Extract the (x, y) coordinate from the center of the cell holding the provided text.  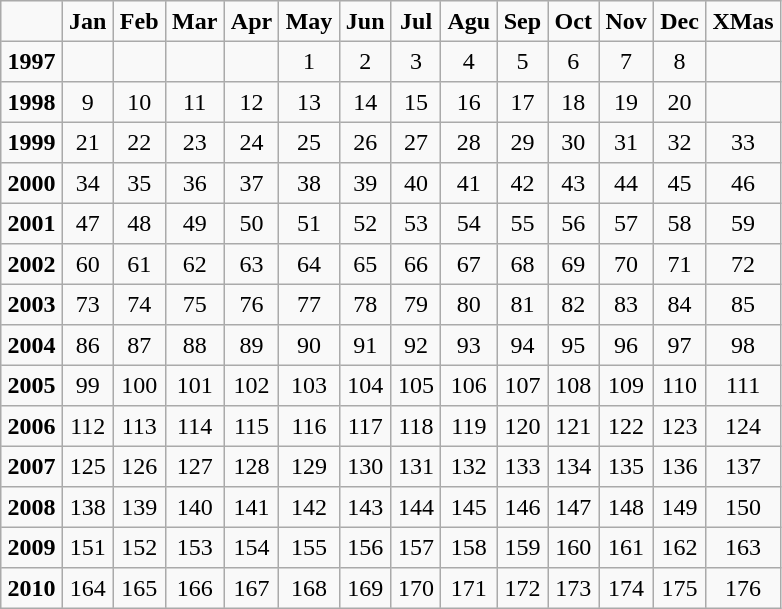
17 (522, 102)
83 (626, 304)
147 (574, 507)
77 (309, 304)
14 (365, 102)
1998 (32, 102)
Nov (626, 21)
140 (194, 507)
69 (574, 264)
51 (309, 223)
119 (469, 426)
108 (574, 385)
143 (365, 507)
125 (88, 466)
138 (88, 507)
75 (194, 304)
154 (252, 547)
172 (522, 588)
100 (139, 385)
130 (365, 466)
64 (309, 264)
118 (416, 426)
70 (626, 264)
92 (416, 345)
Sep (522, 21)
155 (309, 547)
158 (469, 547)
2003 (32, 304)
161 (626, 547)
68 (522, 264)
97 (679, 345)
163 (744, 547)
71 (679, 264)
29 (522, 142)
167 (252, 588)
53 (416, 223)
16 (469, 102)
Jun (365, 21)
157 (416, 547)
165 (139, 588)
169 (365, 588)
2004 (32, 345)
2 (365, 61)
23 (194, 142)
107 (522, 385)
136 (679, 466)
55 (522, 223)
99 (88, 385)
1999 (32, 142)
105 (416, 385)
66 (416, 264)
144 (416, 507)
121 (574, 426)
25 (309, 142)
128 (252, 466)
79 (416, 304)
85 (744, 304)
103 (309, 385)
18 (574, 102)
2006 (32, 426)
38 (309, 183)
81 (522, 304)
7 (626, 61)
XMas (744, 21)
96 (626, 345)
59 (744, 223)
76 (252, 304)
24 (252, 142)
26 (365, 142)
Dec (679, 21)
124 (744, 426)
166 (194, 588)
1997 (32, 61)
86 (88, 345)
73 (88, 304)
142 (309, 507)
2001 (32, 223)
133 (522, 466)
35 (139, 183)
33 (744, 142)
2008 (32, 507)
40 (416, 183)
123 (679, 426)
32 (679, 142)
2000 (32, 183)
22 (139, 142)
95 (574, 345)
156 (365, 547)
84 (679, 304)
152 (139, 547)
113 (139, 426)
57 (626, 223)
30 (574, 142)
89 (252, 345)
20 (679, 102)
May (309, 21)
151 (88, 547)
56 (574, 223)
Jul (416, 21)
9 (88, 102)
106 (469, 385)
Oct (574, 21)
102 (252, 385)
134 (574, 466)
153 (194, 547)
74 (139, 304)
21 (88, 142)
63 (252, 264)
112 (88, 426)
27 (416, 142)
58 (679, 223)
117 (365, 426)
173 (574, 588)
175 (679, 588)
3 (416, 61)
170 (416, 588)
54 (469, 223)
65 (365, 264)
11 (194, 102)
94 (522, 345)
116 (309, 426)
4 (469, 61)
101 (194, 385)
5 (522, 61)
120 (522, 426)
Feb (139, 21)
2007 (32, 466)
12 (252, 102)
91 (365, 345)
168 (309, 588)
43 (574, 183)
Agu (469, 21)
37 (252, 183)
Apr (252, 21)
10 (139, 102)
60 (88, 264)
150 (744, 507)
90 (309, 345)
67 (469, 264)
48 (139, 223)
78 (365, 304)
159 (522, 547)
132 (469, 466)
2009 (32, 547)
93 (469, 345)
127 (194, 466)
139 (139, 507)
15 (416, 102)
2002 (32, 264)
72 (744, 264)
164 (88, 588)
149 (679, 507)
1 (309, 61)
Mar (194, 21)
41 (469, 183)
114 (194, 426)
62 (194, 264)
36 (194, 183)
6 (574, 61)
176 (744, 588)
160 (574, 547)
115 (252, 426)
129 (309, 466)
50 (252, 223)
8 (679, 61)
126 (139, 466)
46 (744, 183)
135 (626, 466)
52 (365, 223)
141 (252, 507)
61 (139, 264)
145 (469, 507)
146 (522, 507)
111 (744, 385)
131 (416, 466)
13 (309, 102)
31 (626, 142)
2010 (32, 588)
122 (626, 426)
47 (88, 223)
39 (365, 183)
82 (574, 304)
Jan (88, 21)
148 (626, 507)
2005 (32, 385)
80 (469, 304)
162 (679, 547)
87 (139, 345)
104 (365, 385)
19 (626, 102)
137 (744, 466)
98 (744, 345)
42 (522, 183)
45 (679, 183)
44 (626, 183)
88 (194, 345)
174 (626, 588)
34 (88, 183)
171 (469, 588)
49 (194, 223)
28 (469, 142)
110 (679, 385)
109 (626, 385)
